Return (X, Y) of the center of cell containing provided text 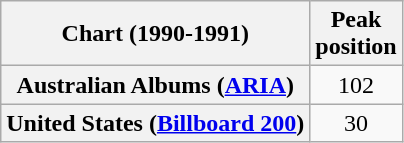
Peakposition (356, 34)
Chart (1990-1991) (156, 34)
United States (Billboard 200) (156, 123)
102 (356, 85)
30 (356, 123)
Australian Albums (ARIA) (156, 85)
